Identify which cell holds the provided text, then report its [x, y] central coordinate. 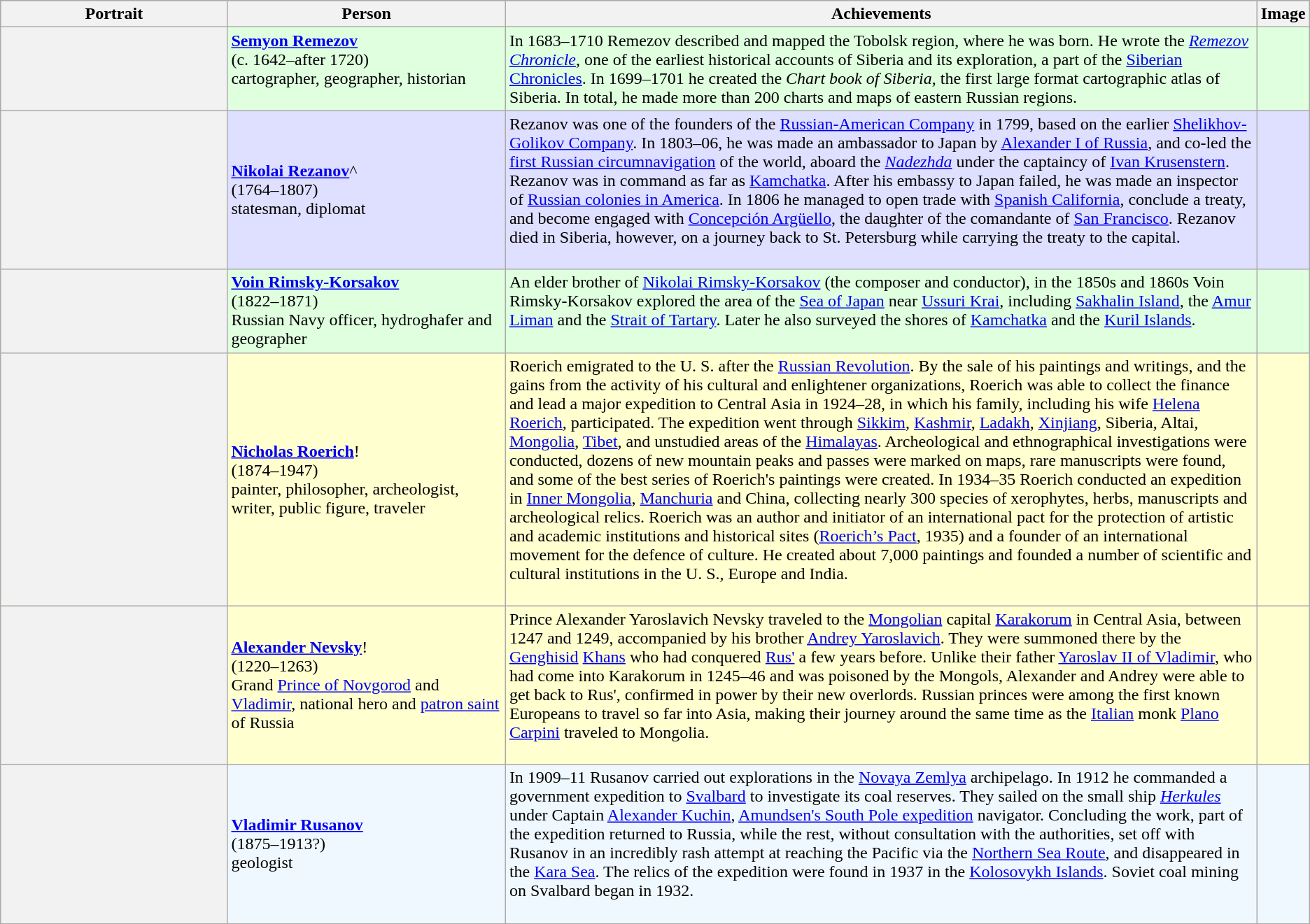
Portrait [114, 14]
Nikolai Rezanov^(1764–1807)statesman, diplomat [367, 190]
Vladimir Rusanov (1875–1913?)geologist [367, 844]
Semyon Remezov(c. 1642–after 1720)cartographer, geographer, historian [367, 69]
Voin Rimsky-Korsakov (1822–1871)Russian Navy officer, hydroghafer and geographer [367, 311]
Person [367, 14]
Alexander Nevsky! (1220–1263)Grand Prince of Novgorod and Vladimir, national hero and patron saint of Russia [367, 685]
Nicholas Roerich! (1874–1947)painter, philosopher, archeologist, writer, public figure, traveler [367, 479]
Achievements [881, 14]
Image [1283, 14]
